Return the [X, Y] coordinate for the center point of the cell that contains the specified text.  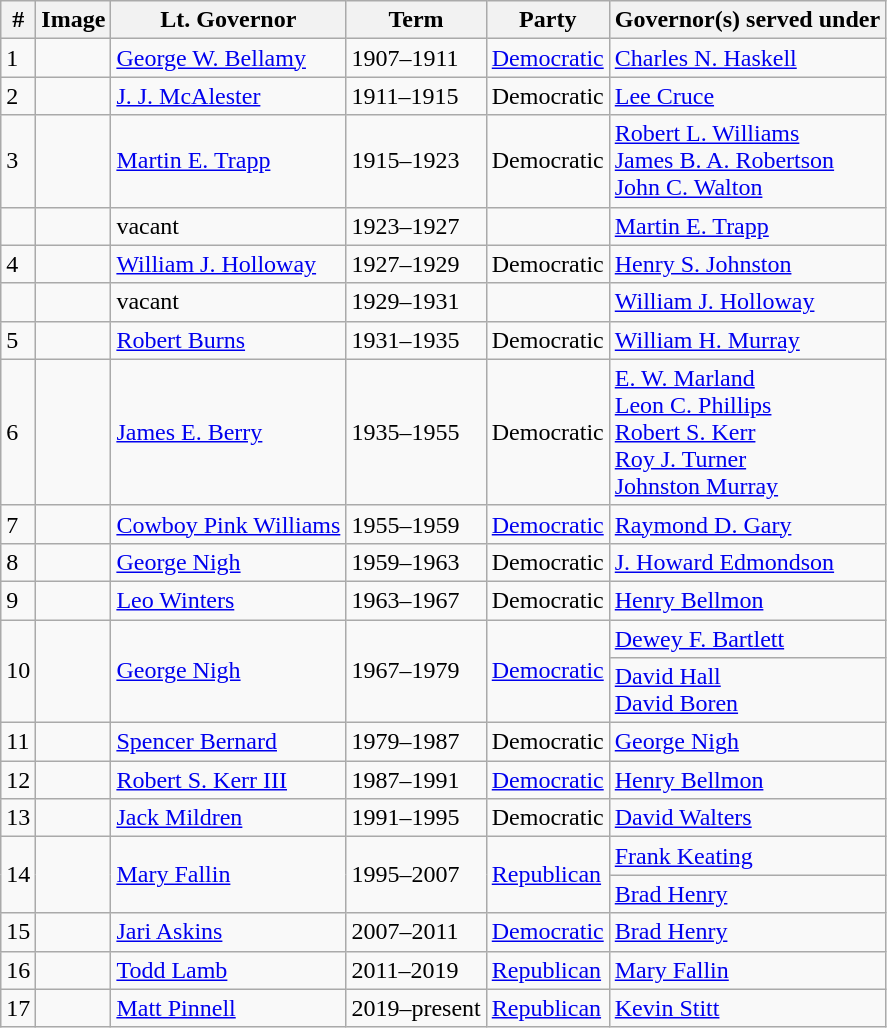
David Walters [747, 818]
1 [18, 58]
Robert Burns [228, 340]
12 [18, 780]
Image [74, 20]
6 [18, 432]
14 [18, 875]
5 [18, 340]
Raymond D. Gary [747, 524]
4 [18, 264]
8 [18, 562]
10 [18, 672]
7 [18, 524]
1929–1931 [416, 302]
Matt Pinnell [228, 1008]
Cowboy Pink Williams [228, 524]
1931–1935 [416, 340]
1979–1987 [416, 742]
1915–1923 [416, 161]
# [18, 20]
3 [18, 161]
2 [18, 96]
James E. Berry [228, 432]
Leo Winters [228, 600]
George W. Bellamy [228, 58]
1907–1911 [416, 58]
Jari Askins [228, 932]
1911–1915 [416, 96]
15 [18, 932]
Kevin Stitt [747, 1008]
1955–1959 [416, 524]
1935–1955 [416, 432]
1991–1995 [416, 818]
J. Howard Edmondson [747, 562]
1927–1929 [416, 264]
17 [18, 1008]
16 [18, 970]
Robert S. Kerr III [228, 780]
William H. Murray [747, 340]
Frank Keating [747, 856]
11 [18, 742]
David Hall David Boren [747, 690]
Lt. Governor [228, 20]
Henry S. Johnston [747, 264]
13 [18, 818]
E. W. Marland Leon C. Phillips Robert S. Kerr Roy J. Turner Johnston Murray [747, 432]
2007–2011 [416, 932]
1923–1927 [416, 226]
9 [18, 600]
1967–1979 [416, 672]
Robert L. Williams James B. A. Robertson John C. Walton [747, 161]
2019–present [416, 1008]
Spencer Bernard [228, 742]
1959–1963 [416, 562]
Jack Mildren [228, 818]
1987–1991 [416, 780]
Lee Cruce [747, 96]
2011–2019 [416, 970]
Term [416, 20]
Todd Lamb [228, 970]
Dewey F. Bartlett [747, 639]
J. J. McAlester [228, 96]
Charles N. Haskell [747, 58]
1963–1967 [416, 600]
Party [548, 20]
1995–2007 [416, 875]
Governor(s) served under [747, 20]
